Determine the (X, Y) coordinate at the center of the cell enclosing the given text.  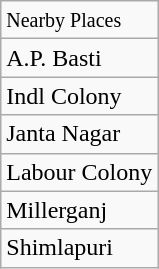
Janta Nagar (80, 134)
Nearby Places (80, 20)
Millerganj (80, 210)
Indl Colony (80, 96)
Labour Colony (80, 172)
A.P. Basti (80, 58)
Shimlapuri (80, 248)
